Determine the (X, Y) coordinate at the center of the cell enclosing the given text.  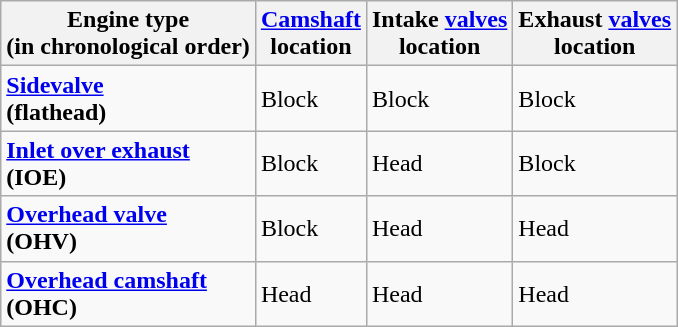
Overhead valve (OHV) (128, 228)
Camshaft location (310, 34)
Overhead camshaft (OHC) (128, 294)
Exhaust valves location (595, 34)
Intake valves location (439, 34)
Inlet over exhaust (IOE) (128, 164)
Sidevalve(flathead) (128, 98)
Engine type (in chronological order) (128, 34)
